Extract the (X, Y) coordinate from the center of the cell holding the provided text.  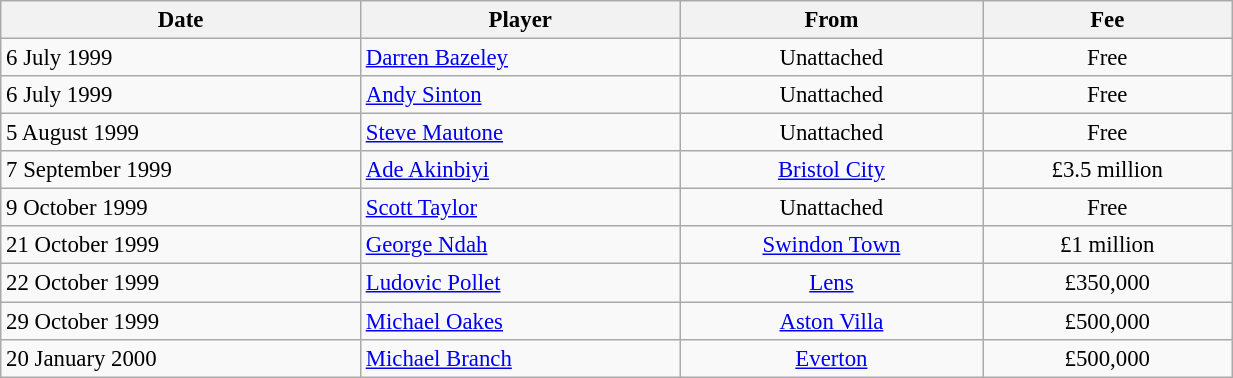
22 October 1999 (181, 283)
Scott Taylor (520, 208)
Ade Akinbiyi (520, 170)
21 October 1999 (181, 245)
£1 million (1108, 245)
Aston Villa (832, 321)
7 September 1999 (181, 170)
Everton (832, 358)
Date (181, 20)
29 October 1999 (181, 321)
9 October 1999 (181, 208)
20 January 2000 (181, 358)
Michael Oakes (520, 321)
Bristol City (832, 170)
Fee (1108, 20)
5 August 1999 (181, 133)
Michael Branch (520, 358)
Player (520, 20)
£350,000 (1108, 283)
Ludovic Pollet (520, 283)
Lens (832, 283)
From (832, 20)
£3.5 million (1108, 170)
Darren Bazeley (520, 58)
Swindon Town (832, 245)
Andy Sinton (520, 95)
Steve Mautone (520, 133)
George Ndah (520, 245)
